Output the [X, Y] coordinate of the center of the cell containing the given text.  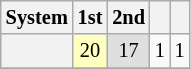
System [37, 17]
1st [90, 17]
20 [90, 51]
17 [128, 51]
2nd [128, 17]
